Return the (X, Y) coordinate for the center point of the cell that contains the specified text.  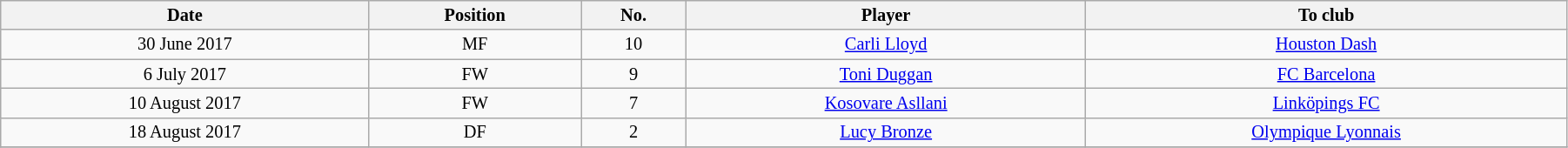
To club (1326, 15)
Carli Lloyd (886, 44)
18 August 2017 (184, 132)
Date (184, 15)
MF (475, 44)
Toni Duggan (886, 74)
No. (633, 15)
Lucy Bronze (886, 132)
30 June 2017 (184, 44)
DF (475, 132)
9 (633, 74)
10 (633, 44)
Houston Dash (1326, 44)
Linköpings FC (1326, 103)
Kosovare Asllani (886, 103)
6 July 2017 (184, 74)
10 August 2017 (184, 103)
7 (633, 103)
Position (475, 15)
Olympique Lyonnais (1326, 132)
2 (633, 132)
Player (886, 15)
FC Barcelona (1326, 74)
